Return (x, y) of the center of cell containing provided text 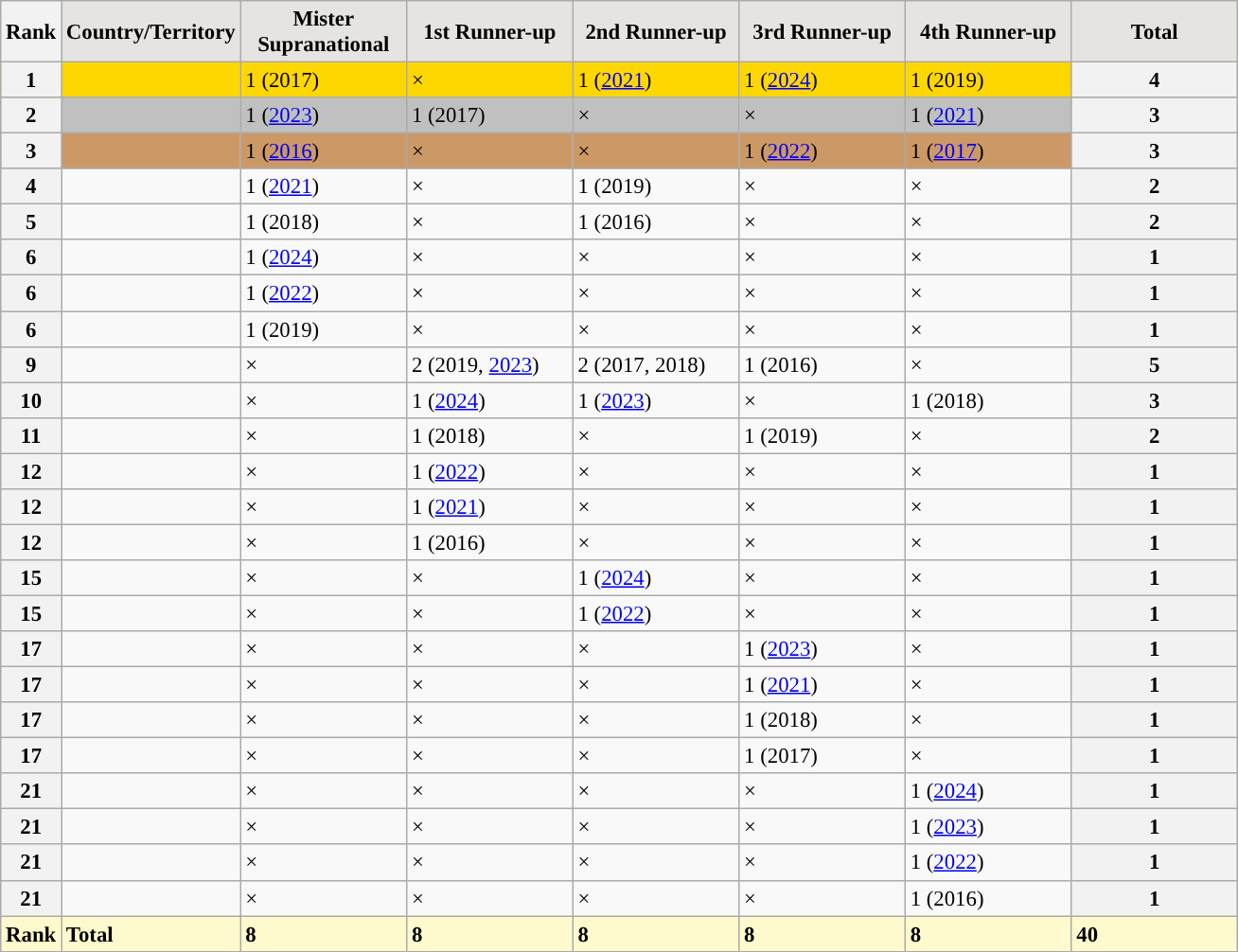
2 (2019, 2023) (490, 364)
2 (2017, 2018) (656, 364)
10 (31, 400)
3rd Runner-up (822, 32)
11 (31, 435)
1st Runner-up (490, 32)
4th Runner-up (988, 32)
Country/Territory (151, 32)
Mister Supranational (324, 32)
9 (31, 364)
2nd Runner-up (656, 32)
40 (1155, 934)
